Search for the cell housing the specified text and yield its [x, y] center coordinate. 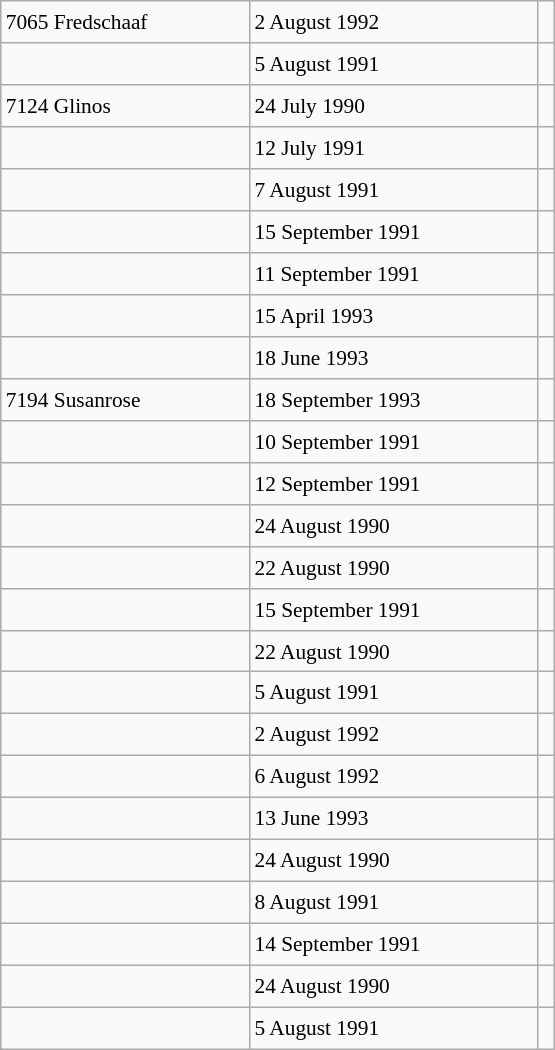
24 July 1990 [394, 106]
12 September 1991 [394, 483]
8 August 1991 [394, 903]
13 June 1993 [394, 819]
6 August 1992 [394, 777]
7124 Glinos [126, 106]
15 April 1993 [394, 316]
10 September 1991 [394, 441]
18 June 1993 [394, 358]
14 September 1991 [394, 945]
7194 Susanrose [126, 399]
7 August 1991 [394, 190]
7065 Fredschaaf [126, 22]
18 September 1993 [394, 399]
12 July 1991 [394, 148]
11 September 1991 [394, 274]
